From the cell containing the given text, extract its center point as [x, y] coordinate. 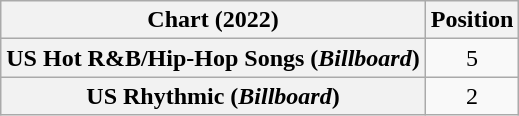
2 [472, 96]
Chart (2022) [213, 20]
US Hot R&B/Hip-Hop Songs (Billboard) [213, 58]
Position [472, 20]
5 [472, 58]
US Rhythmic (Billboard) [213, 96]
